Detect which cell encompasses the target text, then output its (X, Y) center coordinate. 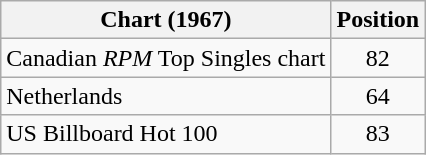
Chart (1967) (166, 20)
US Billboard Hot 100 (166, 134)
Position (378, 20)
Canadian RPM Top Singles chart (166, 58)
Netherlands (166, 96)
64 (378, 96)
83 (378, 134)
82 (378, 58)
